For the text-containing cell, return its midpoint in (x, y) coordinate format. 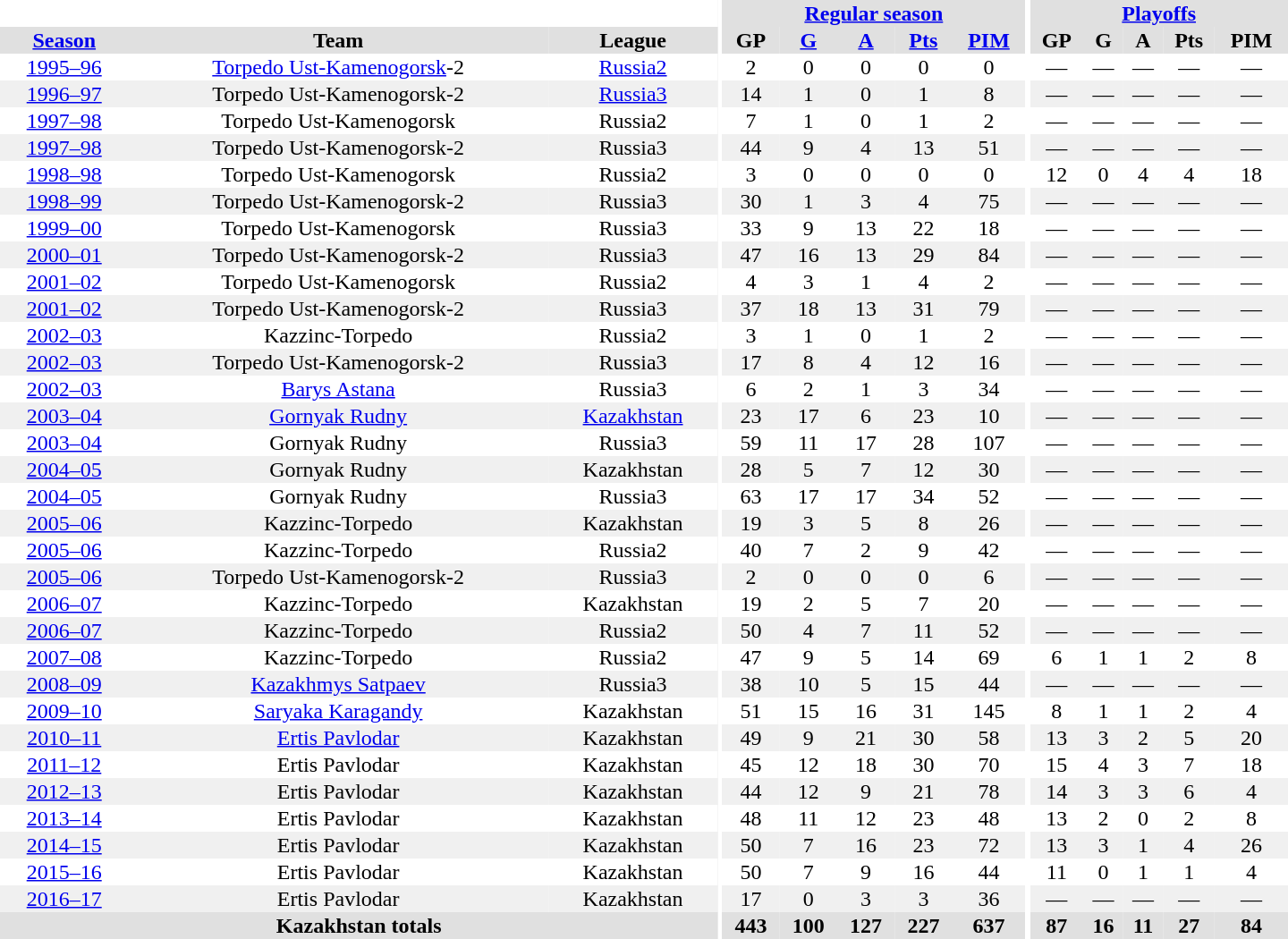
Playoffs (1159, 13)
2007–08 (64, 657)
58 (989, 738)
Team (338, 40)
79 (989, 309)
127 (866, 926)
1996–97 (64, 94)
2009–10 (64, 711)
2000–01 (64, 255)
Regular season (873, 13)
87 (1056, 926)
59 (750, 443)
Kazakhmys Satpaev (338, 684)
443 (750, 926)
42 (989, 550)
Season (64, 40)
2008–09 (64, 684)
37 (750, 309)
27 (1189, 926)
227 (923, 926)
1999–00 (64, 228)
22 (923, 228)
75 (989, 201)
Kazakhstan totals (359, 926)
2010–11 (64, 738)
70 (989, 765)
League (633, 40)
63 (750, 496)
100 (809, 926)
49 (750, 738)
145 (989, 711)
40 (750, 550)
72 (989, 845)
2016–17 (64, 899)
Saryaka Karagandy (338, 711)
2015–16 (64, 872)
1998–98 (64, 174)
29 (923, 255)
2013–14 (64, 818)
2011–12 (64, 765)
33 (750, 228)
69 (989, 657)
38 (750, 684)
637 (989, 926)
2012–13 (64, 791)
36 (989, 899)
78 (989, 791)
45 (750, 765)
2014–15 (64, 845)
Barys Astana (338, 389)
1998–99 (64, 201)
107 (989, 443)
1995–96 (64, 67)
